Pinpoint the cell where the given text exists, returning its (x, y) midpoint coordinate. 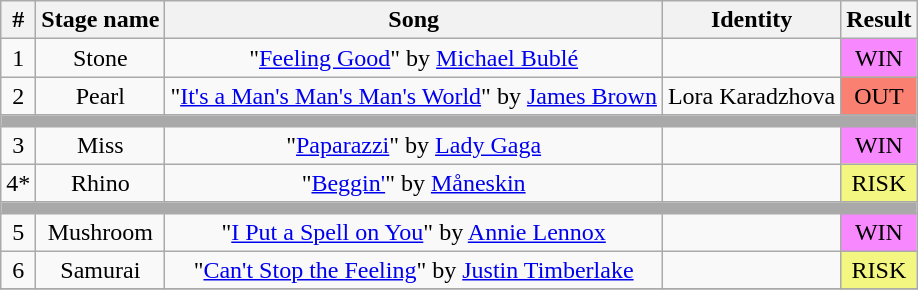
4* (18, 183)
OUT (879, 96)
Rhino (100, 183)
"It's a Man's Man's Man's World" by James Brown (414, 96)
Pearl (100, 96)
"I Put a Spell on You" by Annie Lennox (414, 232)
Song (414, 20)
"Can't Stop the Feeling" by Justin Timberlake (414, 270)
1 (18, 58)
Lora Karadzhova (751, 96)
# (18, 20)
"Feeling Good" by Michael Bublé (414, 58)
6 (18, 270)
Samurai (100, 270)
3 (18, 145)
Stage name (100, 20)
5 (18, 232)
"Paparazzi" by Lady Gaga (414, 145)
Mushroom (100, 232)
Result (879, 20)
2 (18, 96)
Identity (751, 20)
Stone (100, 58)
Miss (100, 145)
"Beggin'" by Måneskin (414, 183)
